From the cell containing the given text, extract its center point as (X, Y) coordinate. 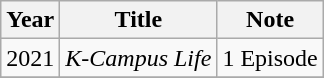
1 Episode (270, 58)
Note (270, 20)
K-Campus Life (138, 58)
Title (138, 20)
Year (30, 20)
2021 (30, 58)
